Return (x, y) of the center of cell containing provided text 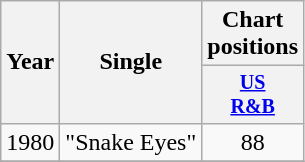
"Snake Eyes" (131, 142)
Single (131, 62)
1980 (30, 142)
USR&B (253, 94)
Chart positions (253, 34)
Year (30, 62)
88 (253, 142)
